Locate the cell with the specified text and output its (x, y) center coordinate. 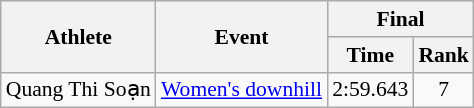
Women's downhill (242, 90)
Final (400, 19)
Athlete (78, 36)
7 (444, 90)
Event (242, 36)
2:59.643 (370, 90)
Quang Thi Soạn (78, 90)
Time (370, 55)
Rank (444, 55)
